Locate the cell with the specified text and output its (X, Y) center coordinate. 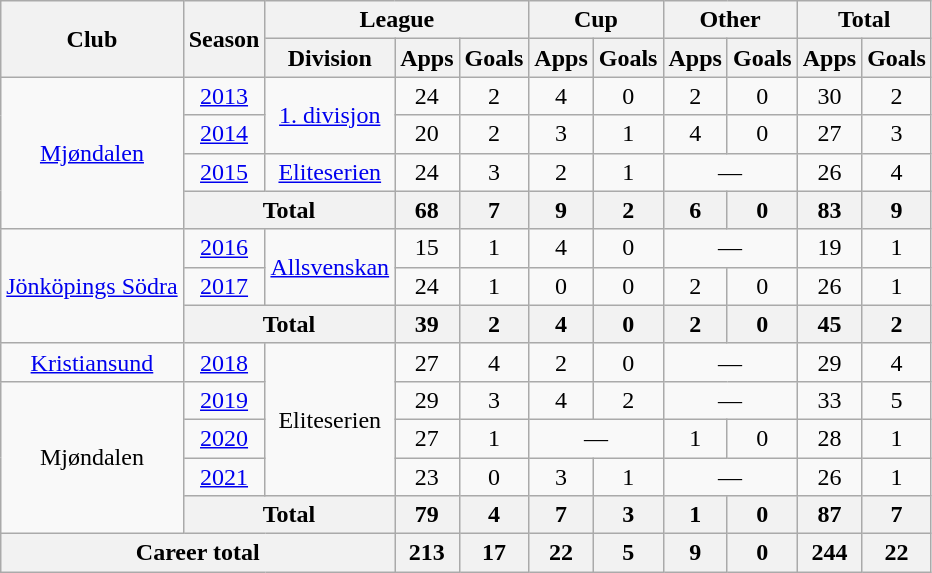
Other (730, 20)
2015 (224, 172)
19 (829, 248)
2020 (224, 438)
Career total (198, 553)
20 (427, 134)
2013 (224, 96)
39 (427, 324)
15 (427, 248)
1. divisjon (330, 115)
87 (829, 515)
28 (829, 438)
Allsvenskan (330, 267)
Division (330, 58)
45 (829, 324)
2016 (224, 248)
79 (427, 515)
Club (92, 39)
23 (427, 477)
213 (427, 553)
2019 (224, 400)
17 (494, 553)
2018 (224, 362)
League (397, 20)
6 (695, 210)
30 (829, 96)
Cup (596, 20)
Season (224, 39)
244 (829, 553)
83 (829, 210)
68 (427, 210)
2021 (224, 477)
Kristiansund (92, 362)
Jönköpings Södra (92, 286)
2014 (224, 134)
2017 (224, 286)
33 (829, 400)
